Determine the (x, y) coordinate at the center of the cell enclosing the given text.  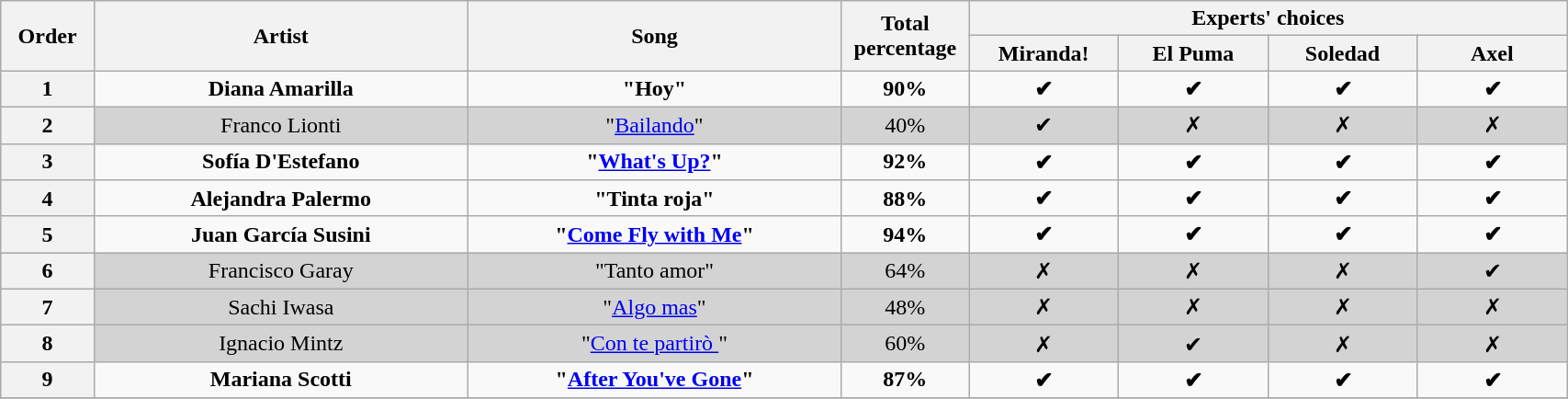
60% (906, 344)
"What's Up?" (654, 162)
Sofía D'Estefano (281, 162)
Ignacio Mintz (281, 344)
64% (906, 271)
Juan García Susini (281, 234)
"Algo mas" (654, 307)
Song (654, 36)
Axel (1492, 53)
"Tanto amor" (654, 271)
"Tinta roja" (654, 199)
Mariana Scotti (281, 380)
Experts' choices (1268, 18)
Soledad (1343, 53)
Francisco Garay (281, 271)
87% (906, 380)
Alejandra Palermo (281, 199)
88% (906, 199)
Artist (281, 36)
Sachi Iwasa (281, 307)
94% (906, 234)
"Con te partirò " (654, 344)
5 (48, 234)
48% (906, 307)
40% (906, 125)
6 (48, 271)
4 (48, 199)
9 (48, 380)
8 (48, 344)
Miranda! (1043, 53)
"Bailando" (654, 125)
"After You've Gone" (654, 380)
3 (48, 162)
El Puma (1194, 53)
90% (906, 89)
"Come Fly with Me" (654, 234)
Diana Amarilla (281, 89)
1 (48, 89)
Total percentage (906, 36)
7 (48, 307)
Franco Lionti (281, 125)
"Hoy" (654, 89)
2 (48, 125)
92% (906, 162)
Order (48, 36)
